Return [x, y] of the center of cell containing provided text 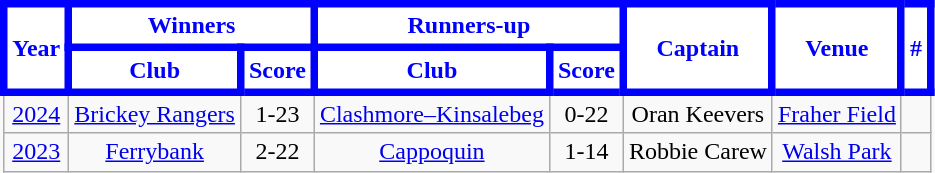
Runners-up [468, 26]
Captain [698, 48]
Walsh Park [836, 152]
2023 [36, 152]
Brickey Rangers [155, 112]
0-22 [586, 112]
Clashmore–Kinsalebeg [432, 112]
Fraher Field [836, 112]
2024 [36, 112]
1-14 [586, 152]
Ferrybank [155, 152]
Year [36, 48]
Winners [192, 26]
# [916, 48]
Robbie Carew [698, 152]
1-23 [277, 112]
Cappoquin [432, 152]
Oran Keevers [698, 112]
Venue [836, 48]
2-22 [277, 152]
